Pinpoint the cell where the given text exists, returning its (X, Y) midpoint coordinate. 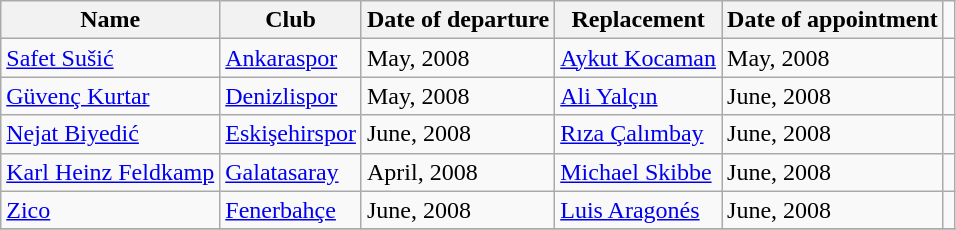
Eskişehirspor (291, 134)
Rıza Çalımbay (638, 134)
Zico (110, 210)
Club (291, 20)
Replacement (638, 20)
Nejat Biyedić (110, 134)
Ankaraspor (291, 58)
Name (110, 20)
Date of appointment (833, 20)
Fenerbahçe (291, 210)
Date of departure (458, 20)
Karl Heinz Feldkamp (110, 172)
Luis Aragonés (638, 210)
Aykut Kocaman (638, 58)
Galatasaray (291, 172)
Ali Yalçın (638, 96)
Michael Skibbe (638, 172)
Safet Sušić (110, 58)
April, 2008 (458, 172)
Denizlispor (291, 96)
Güvenç Kurtar (110, 96)
